Scan for the cell matching the given text and deliver its [X, Y] coordinate at center. 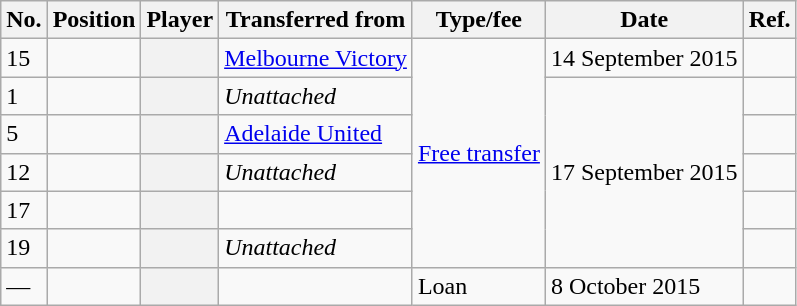
— [24, 286]
Loan [478, 286]
14 September 2015 [644, 58]
Player [180, 20]
15 [24, 58]
17 [24, 210]
No. [24, 20]
Free transfer [478, 153]
5 [24, 134]
Date [644, 20]
17 September 2015 [644, 172]
Ref. [770, 20]
Melbourne Victory [316, 58]
1 [24, 96]
19 [24, 248]
Position [94, 20]
12 [24, 172]
Type/fee [478, 20]
8 October 2015 [644, 286]
Transferred from [316, 20]
Adelaide United [316, 134]
